Extract the [x, y] coordinate from the center of the cell holding the provided text.  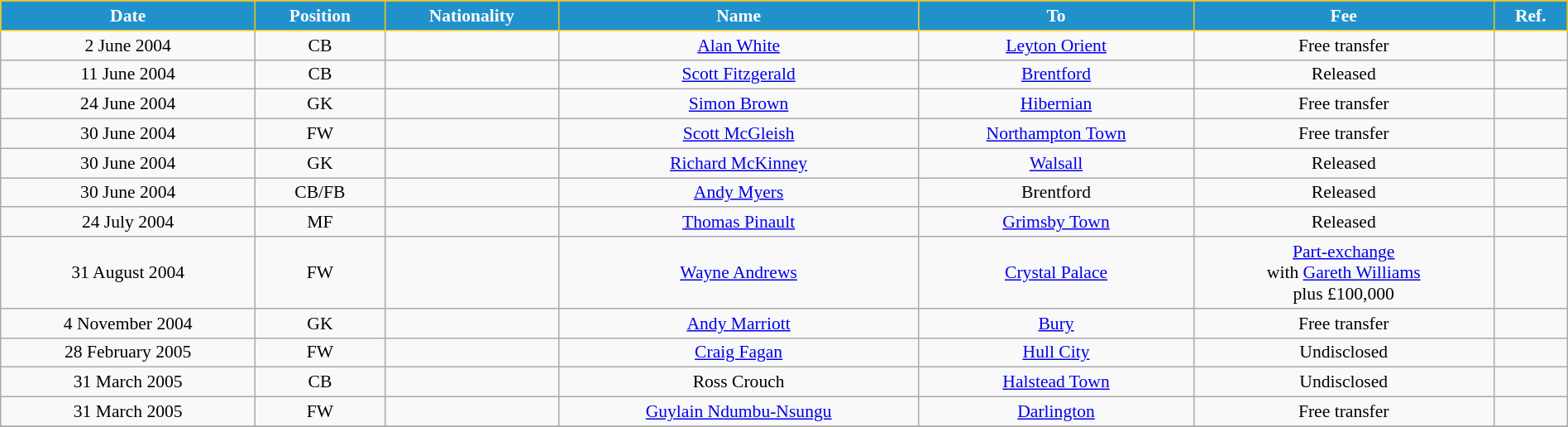
Northampton Town [1056, 134]
Leyton Orient [1056, 46]
Crystal Palace [1056, 273]
Andy Myers [739, 193]
To [1056, 16]
Walsall [1056, 163]
2 June 2004 [128, 46]
Craig Fagan [739, 353]
4 November 2004 [128, 324]
Fee [1343, 16]
Name [739, 16]
11 June 2004 [128, 74]
Guylain Ndumbu-Nsungu [739, 412]
Darlington [1056, 412]
Alan White [739, 46]
Richard McKinney [739, 163]
Date [128, 16]
CB/FB [321, 193]
Nationality [471, 16]
Halstead Town [1056, 382]
Bury [1056, 324]
28 February 2005 [128, 353]
Simon Brown [739, 104]
Scott McGleish [739, 134]
Ross Crouch [739, 382]
Part-exchangewith Gareth Williamsplus £100,000 [1343, 273]
Hibernian [1056, 104]
Scott Fitzgerald [739, 74]
Andy Marriott [739, 324]
Grimsby Town [1056, 223]
Ref. [1530, 16]
Hull City [1056, 353]
31 August 2004 [128, 273]
MF [321, 223]
Position [321, 16]
Wayne Andrews [739, 273]
24 July 2004 [128, 223]
24 June 2004 [128, 104]
Thomas Pinault [739, 223]
